Locate the cell with the specified text and output its [x, y] center coordinate. 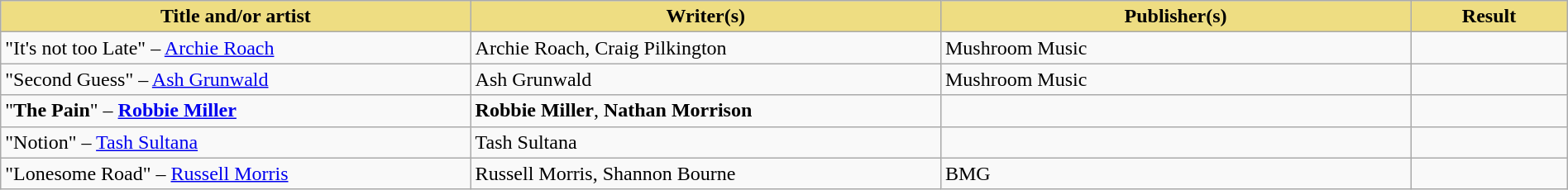
Russell Morris, Shannon Bourne [705, 173]
Archie Roach, Craig Pilkington [705, 48]
Tash Sultana [705, 142]
"The Pain" – Robbie Miller [236, 111]
Writer(s) [705, 17]
"Lonesome Road" – Russell Morris [236, 173]
BMG [1175, 173]
Ash Grunwald [705, 79]
"Second Guess" – Ash Grunwald [236, 79]
Publisher(s) [1175, 17]
Title and/or artist [236, 17]
"It's not too Late" – Archie Roach [236, 48]
"Notion" – Tash Sultana [236, 142]
Robbie Miller, Nathan Morrison [705, 111]
Result [1489, 17]
